Detect which cell encompasses the target text, then output its [x, y] center coordinate. 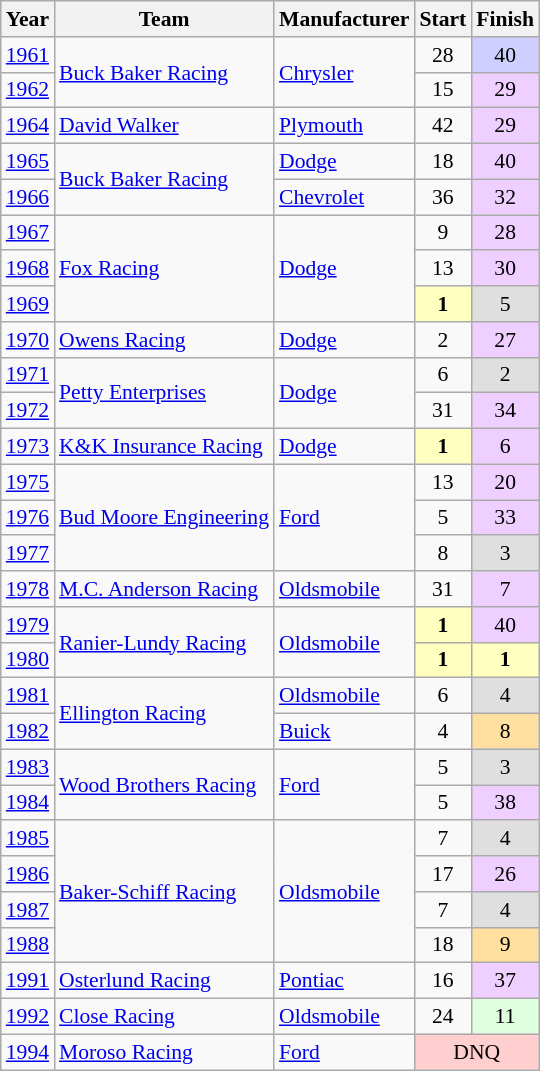
1973 [28, 447]
1986 [28, 874]
32 [505, 197]
24 [442, 1017]
DNQ [476, 1052]
David Walker [164, 126]
30 [505, 269]
1967 [28, 233]
42 [442, 126]
20 [505, 482]
K&K Insurance Racing [164, 447]
Ranier-Lundy Racing [164, 642]
38 [505, 803]
1971 [28, 375]
36 [442, 197]
1961 [28, 55]
1968 [28, 269]
1966 [28, 197]
1981 [28, 696]
Manufacturer [344, 19]
Buick [344, 732]
Start [442, 19]
Petty Enterprises [164, 392]
Wood Brothers Racing [164, 784]
1969 [28, 304]
26 [505, 874]
Moroso Racing [164, 1052]
33 [505, 518]
1983 [28, 767]
1984 [28, 803]
1972 [28, 411]
Finish [505, 19]
Year [28, 19]
1988 [28, 945]
Team [164, 19]
1994 [28, 1052]
Plymouth [344, 126]
37 [505, 981]
M.C. Anderson Racing [164, 589]
Owens Racing [164, 340]
1970 [28, 340]
Chrysler [344, 72]
1979 [28, 625]
Bud Moore Engineering [164, 518]
1985 [28, 839]
1992 [28, 1017]
1991 [28, 981]
1965 [28, 162]
Chevrolet [344, 197]
34 [505, 411]
Ellington Racing [164, 714]
Fox Racing [164, 268]
15 [442, 90]
Baker-Schiff Racing [164, 892]
Close Racing [164, 1017]
1987 [28, 910]
1977 [28, 554]
1982 [28, 732]
17 [442, 874]
16 [442, 981]
1980 [28, 660]
27 [505, 340]
1976 [28, 518]
1978 [28, 589]
Pontiac [344, 981]
1975 [28, 482]
1964 [28, 126]
1962 [28, 90]
11 [505, 1017]
Osterlund Racing [164, 981]
